Determine the (X, Y) coordinate at the center of the cell enclosing the given text.  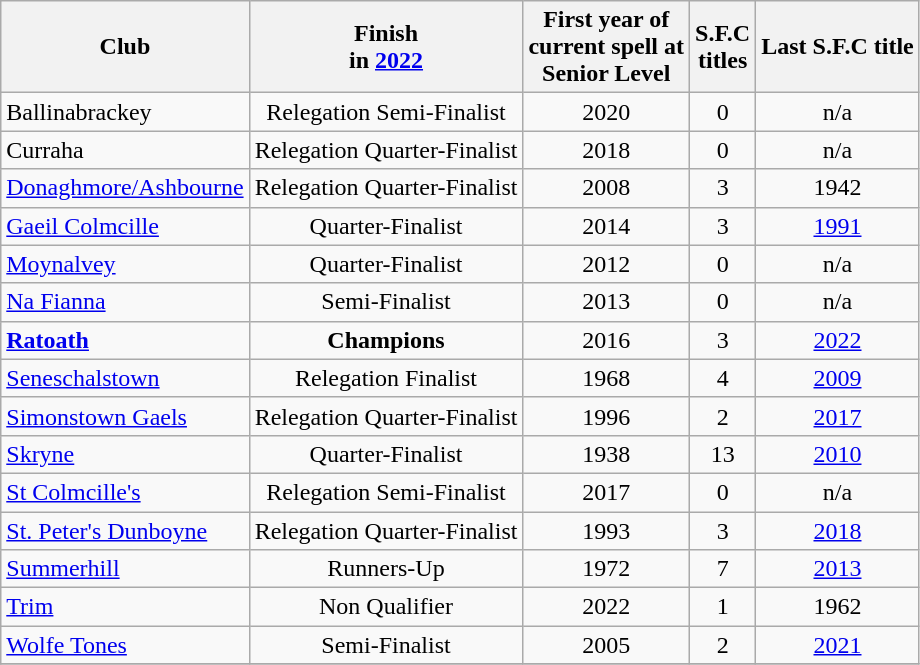
Summerhill (125, 569)
1962 (838, 607)
2020 (606, 112)
Skryne (125, 454)
Ballinabrackey (125, 112)
First year ofcurrent spell atSenior Level (606, 47)
1993 (606, 531)
Finishin 2022 (386, 47)
1 (723, 607)
S.F.Ctitles (723, 47)
2012 (606, 264)
Seneschalstown (125, 378)
1938 (606, 454)
Donaghmore/Ashbourne (125, 188)
2008 (606, 188)
Runners-Up (386, 569)
2005 (606, 645)
2014 (606, 226)
Club (125, 47)
Non Qualifier (386, 607)
7 (723, 569)
Wolfe Tones (125, 645)
2009 (838, 378)
Moynalvey (125, 264)
2016 (606, 340)
1996 (606, 416)
Trim (125, 607)
13 (723, 454)
St. Peter's Dunboyne (125, 531)
Ratoath (125, 340)
1942 (838, 188)
2010 (838, 454)
Relegation Finalist (386, 378)
Champions (386, 340)
2021 (838, 645)
1991 (838, 226)
Last S.F.C title (838, 47)
4 (723, 378)
1968 (606, 378)
Na Fianna (125, 302)
1972 (606, 569)
Gaeil Colmcille (125, 226)
Curraha (125, 150)
Simonstown Gaels (125, 416)
St Colmcille's (125, 492)
